Pinpoint the cell where the given text exists, returning its [X, Y] midpoint coordinate. 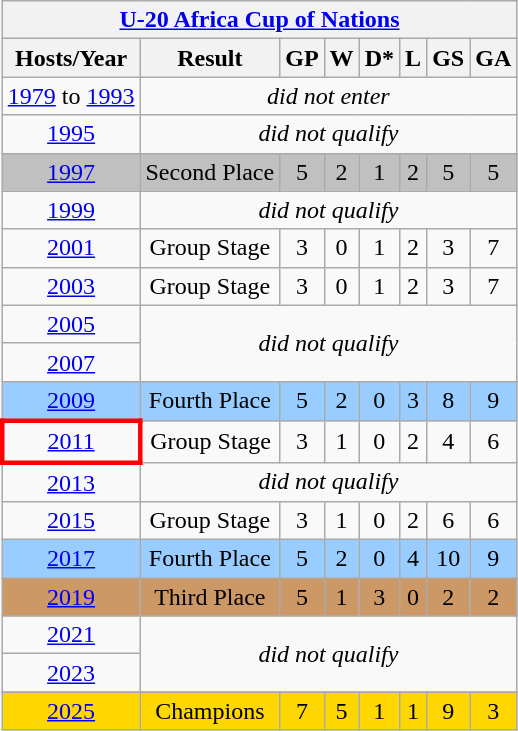
GP [302, 58]
2011 [71, 442]
2019 [71, 597]
2025 [71, 711]
2005 [71, 324]
GS [448, 58]
2023 [71, 673]
D* [379, 58]
2001 [71, 248]
W [342, 58]
8 [448, 401]
2003 [71, 286]
2017 [71, 559]
2007 [71, 362]
2015 [71, 521]
U-20 Africa Cup of Nations [259, 20]
1979 to 1993 [71, 96]
2021 [71, 635]
Second Place [210, 172]
10 [448, 559]
did not enter [328, 96]
GA [494, 58]
2013 [71, 482]
1999 [71, 210]
Third Place [210, 597]
Champions [210, 711]
2009 [71, 401]
1995 [71, 134]
L [414, 58]
Hosts/Year [71, 58]
Result [210, 58]
1997 [71, 172]
